Search for the cell housing the specified text and yield its (x, y) center coordinate. 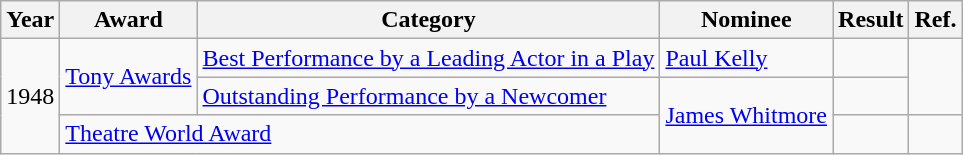
Best Performance by a Leading Actor in a Play (428, 58)
James Whitmore (746, 115)
Nominee (746, 20)
1948 (30, 96)
Category (428, 20)
Award (128, 20)
Tony Awards (128, 77)
Outstanding Performance by a Newcomer (428, 96)
Theatre World Award (360, 134)
Paul Kelly (746, 58)
Ref. (936, 20)
Year (30, 20)
Result (871, 20)
